Search for the cell housing the specified text and yield its (X, Y) center coordinate. 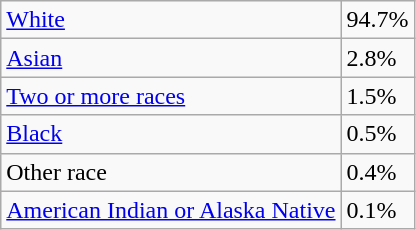
1.5% (378, 96)
Asian (171, 58)
0.1% (378, 210)
American Indian or Alaska Native (171, 210)
0.4% (378, 172)
Black (171, 134)
Other race (171, 172)
2.8% (378, 58)
0.5% (378, 134)
White (171, 20)
94.7% (378, 20)
Two or more races (171, 96)
